Capture the cell that displays the provided text and extract its [x, y] central coordinate. 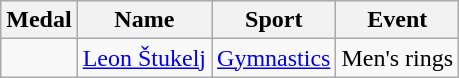
Name [144, 20]
Gymnastics [274, 58]
Medal [39, 20]
Event [398, 20]
Men's rings [398, 58]
Leon Štukelj [144, 58]
Sport [274, 20]
